Identify which cell holds the provided text, then report its [x, y] central coordinate. 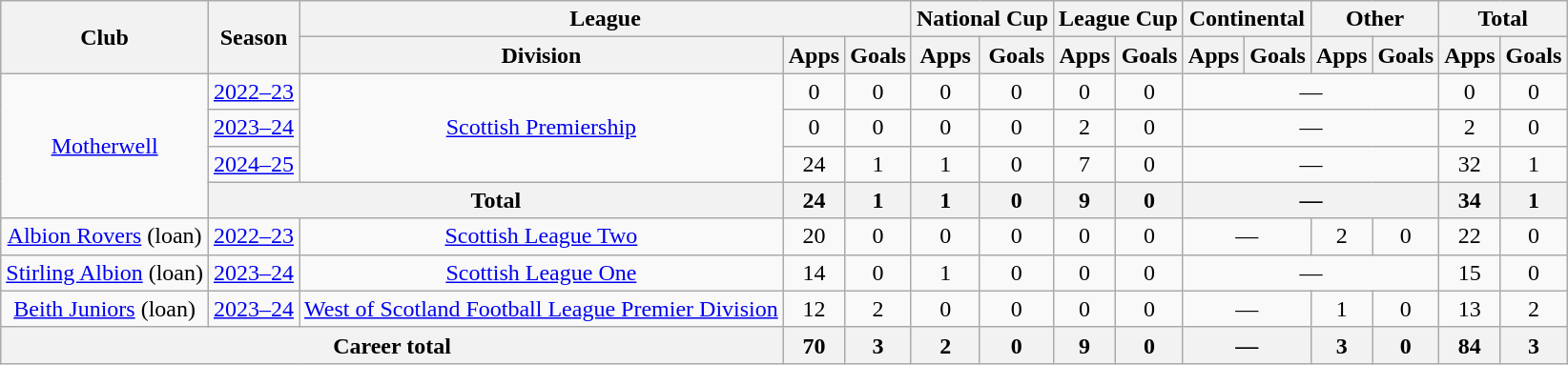
22 [1470, 236]
National Cup [982, 19]
13 [1470, 309]
Motherwell [105, 146]
Season [254, 37]
14 [814, 273]
32 [1470, 164]
Albion Rovers (loan) [105, 236]
15 [1470, 273]
2024–25 [254, 164]
Beith Juniors (loan) [105, 309]
20 [814, 236]
84 [1470, 345]
Continental [1247, 19]
Stirling Albion (loan) [105, 273]
West of Scotland Football League Premier Division [542, 309]
34 [1470, 200]
Career total [392, 345]
7 [1085, 164]
Other [1374, 19]
Scottish League Two [542, 236]
League [606, 19]
12 [814, 309]
70 [814, 345]
League Cup [1119, 19]
Division [542, 55]
Scottish League One [542, 273]
Scottish Premiership [542, 128]
Club [105, 37]
